Return [x, y] of the center of cell containing provided text 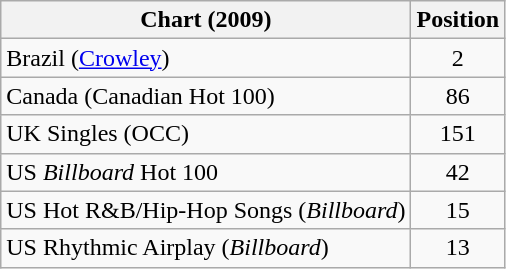
86 [458, 96]
Brazil (Crowley) [206, 58]
15 [458, 210]
151 [458, 134]
US Rhythmic Airplay (Billboard) [206, 248]
US Hot R&B/Hip-Hop Songs (Billboard) [206, 210]
US Billboard Hot 100 [206, 172]
Chart (2009) [206, 20]
Canada (Canadian Hot 100) [206, 96]
UK Singles (OCC) [206, 134]
13 [458, 248]
42 [458, 172]
Position [458, 20]
2 [458, 58]
